For the text-containing cell, return its midpoint in [X, Y] coordinate format. 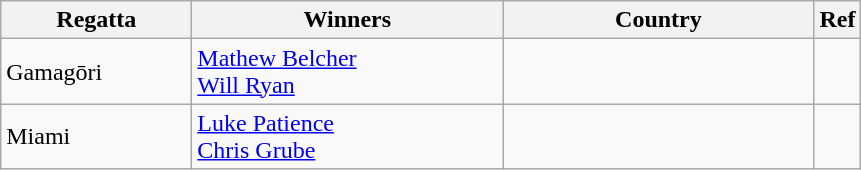
Country [658, 20]
Miami [96, 136]
Mathew BelcherWill Ryan [348, 72]
Regatta [96, 20]
Winners [348, 20]
Gamagōri [96, 72]
Ref [838, 20]
Luke PatienceChris Grube [348, 136]
